For the text-containing cell, return its midpoint in [x, y] coordinate format. 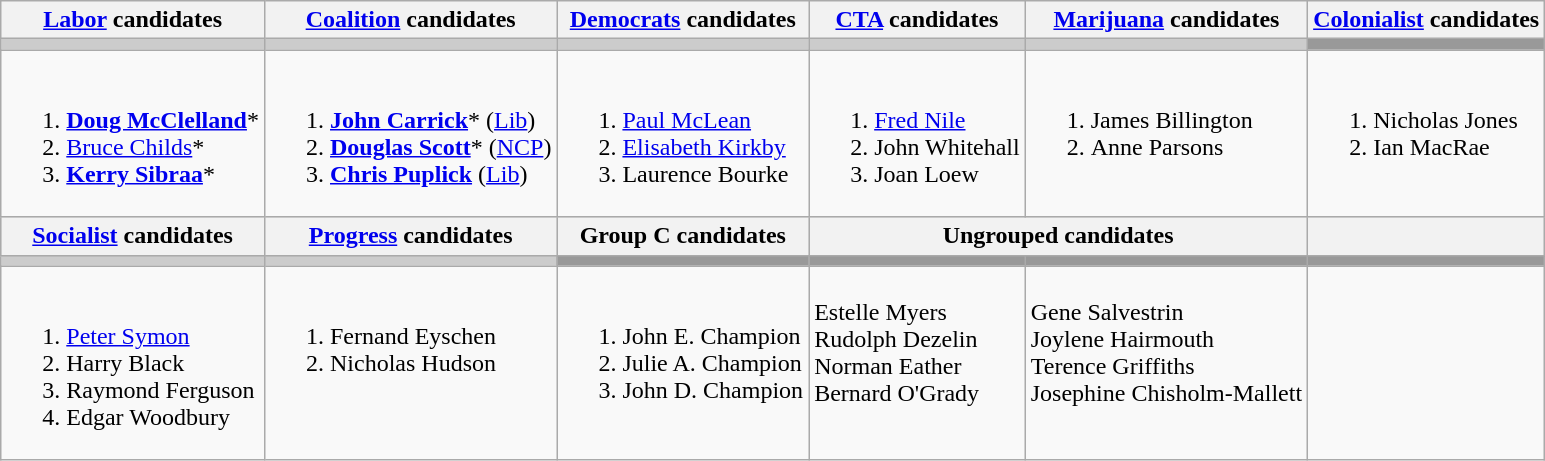
Fernand EyschenNicholas Hudson [410, 363]
Labor candidates [133, 20]
Ungrouped candidates [1058, 236]
Democrats candidates [683, 20]
Progress candidates [410, 236]
John Carrick* (Lib)Douglas Scott* (NCP)Chris Puplick (Lib) [410, 134]
James BillingtonAnne Parsons [1166, 134]
Fred NileJohn WhitehallJoan Loew [918, 134]
Doug McClelland*Bruce Childs*Kerry Sibraa* [133, 134]
Colonialist candidates [1426, 20]
Nicholas JonesIan MacRae [1426, 134]
Paul McLeanElisabeth KirkbyLaurence Bourke [683, 134]
Estelle Myers Rudolph Dezelin Norman Eather Bernard O'Grady [918, 363]
CTA candidates [918, 20]
Gene Salvestrin Joylene Hairmouth Terence Griffiths Josephine Chisholm-Mallett [1166, 363]
Socialist candidates [133, 236]
Marijuana candidates [1166, 20]
Group C candidates [683, 236]
John E. ChampionJulie A. ChampionJohn D. Champion [683, 363]
Peter SymonHarry BlackRaymond FergusonEdgar Woodbury [133, 363]
Coalition candidates [410, 20]
